Scan for the cell matching the given text and deliver its (x, y) coordinate at center. 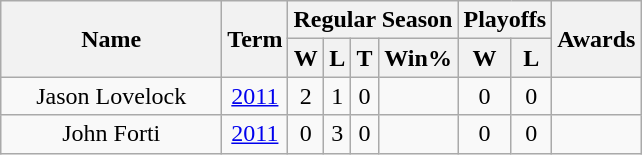
T (364, 58)
Awards (596, 39)
John Forti (112, 134)
Playoffs (505, 20)
2 (306, 96)
Name (112, 39)
Jason Lovelock (112, 96)
Term (255, 39)
Win% (418, 58)
3 (336, 134)
Regular Season (373, 20)
1 (336, 96)
